From the cell containing the given text, extract its center point as (x, y) coordinate. 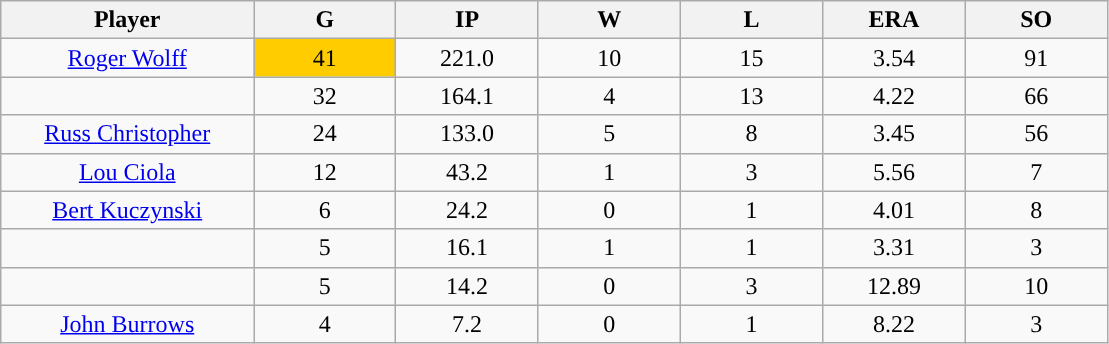
Player (128, 20)
Bert Kuczynski (128, 210)
43.2 (467, 172)
14.2 (467, 286)
13 (751, 96)
John Burrows (128, 324)
L (751, 20)
24 (325, 134)
5.56 (894, 172)
Lou Ciola (128, 172)
12.89 (894, 286)
G (325, 20)
133.0 (467, 134)
41 (325, 58)
8.22 (894, 324)
W (609, 20)
3.31 (894, 248)
ERA (894, 20)
16.1 (467, 248)
56 (1036, 134)
12 (325, 172)
66 (1036, 96)
3.45 (894, 134)
164.1 (467, 96)
3.54 (894, 58)
32 (325, 96)
4.22 (894, 96)
15 (751, 58)
7 (1036, 172)
24.2 (467, 210)
221.0 (467, 58)
IP (467, 20)
Russ Christopher (128, 134)
4.01 (894, 210)
SO (1036, 20)
7.2 (467, 324)
Roger Wolff (128, 58)
91 (1036, 58)
6 (325, 210)
